Detect which cell encompasses the target text, then output its (X, Y) center coordinate. 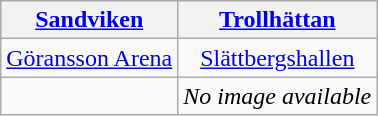
Sandviken (90, 20)
No image available (278, 96)
Slättbergshallen (278, 58)
Göransson Arena (90, 58)
Trollhättan (278, 20)
